Extract the (X, Y) coordinate from the center of the cell holding the provided text.  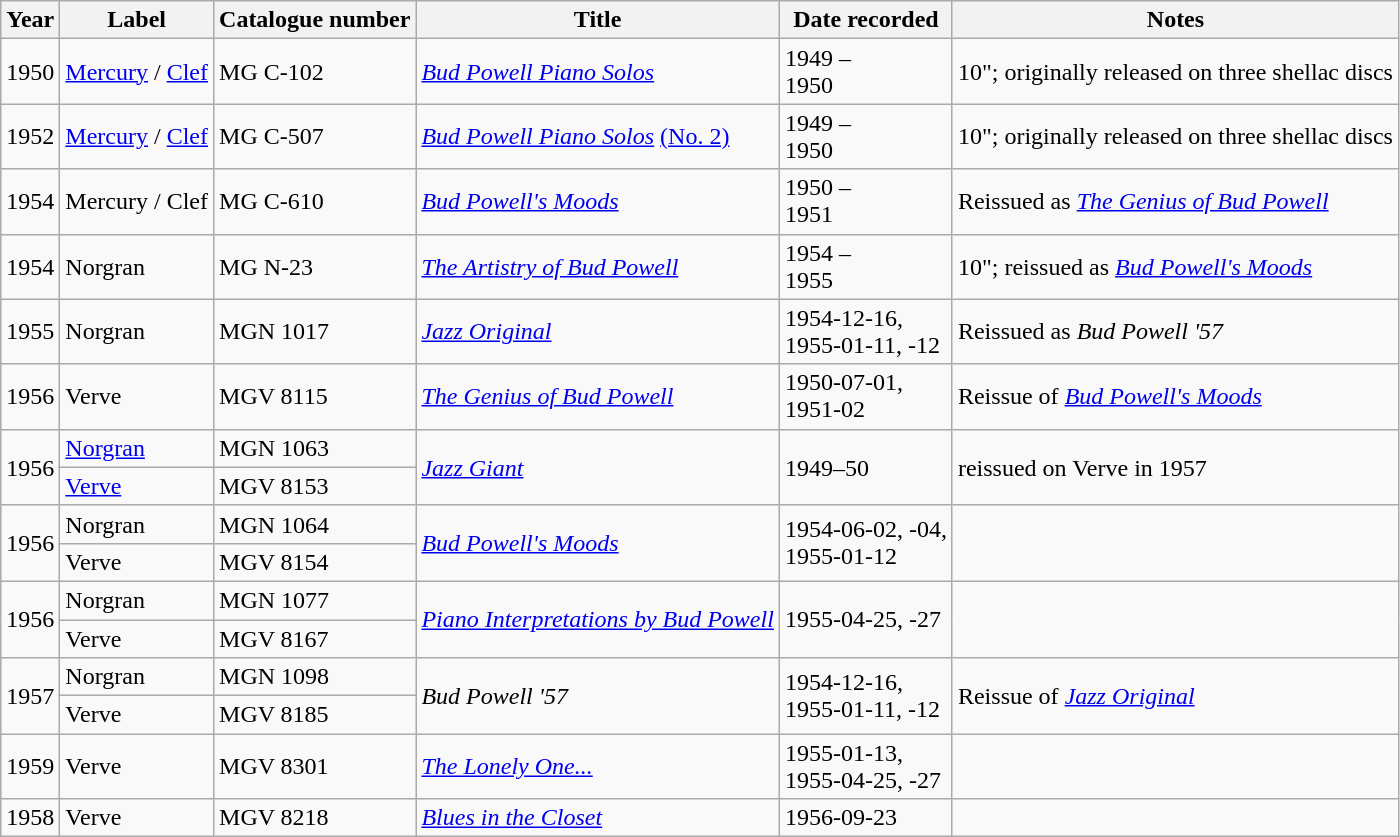
1958 (30, 818)
Date recorded (866, 20)
Bud Powell '57 (598, 696)
Jazz Original (598, 332)
1957 (30, 696)
MGV 8185 (315, 715)
1950 (30, 72)
Jazz Giant (598, 467)
Bud Powell Piano Solos (598, 72)
Notes (1175, 20)
Piano Interpretations by Bud Powell (598, 619)
MG N-23 (315, 266)
1954 –1955 (866, 266)
1955-01-13, 1955-04-25, -27 (866, 766)
Year (30, 20)
MGV 8167 (315, 639)
MGV 8115 (315, 396)
The Lonely One... (598, 766)
The Artistry of Bud Powell (598, 266)
Catalogue number (315, 20)
MGN 1064 (315, 524)
Bud Powell Piano Solos (No. 2) (598, 136)
MG C-507 (315, 136)
1950 –1951 (866, 202)
MGN 1017 (315, 332)
MGV 8218 (315, 818)
Reissue of Bud Powell's Moods (1175, 396)
MGN 1098 (315, 677)
1949–50 (866, 467)
reissued on Verve in 1957 (1175, 467)
MGV 8153 (315, 486)
10"; reissued as Bud Powell's Moods (1175, 266)
1955-04-25, -27 (866, 619)
Blues in the Closet (598, 818)
Reissued as The Genius of Bud Powell (1175, 202)
1959 (30, 766)
MG C-102 (315, 72)
MG C-610 (315, 202)
MGN 1063 (315, 448)
1950-07-01, 1951-02 (866, 396)
Title (598, 20)
The Genius of Bud Powell (598, 396)
Reissued as Bud Powell '57 (1175, 332)
1956-09-23 (866, 818)
MGN 1077 (315, 600)
MGV 8154 (315, 562)
Label (137, 20)
Reissue of Jazz Original (1175, 696)
1952 (30, 136)
1954-06-02, -04, 1955-01-12 (866, 543)
MGV 8301 (315, 766)
1955 (30, 332)
